Scan for the cell matching the given text and deliver its [X, Y] coordinate at center. 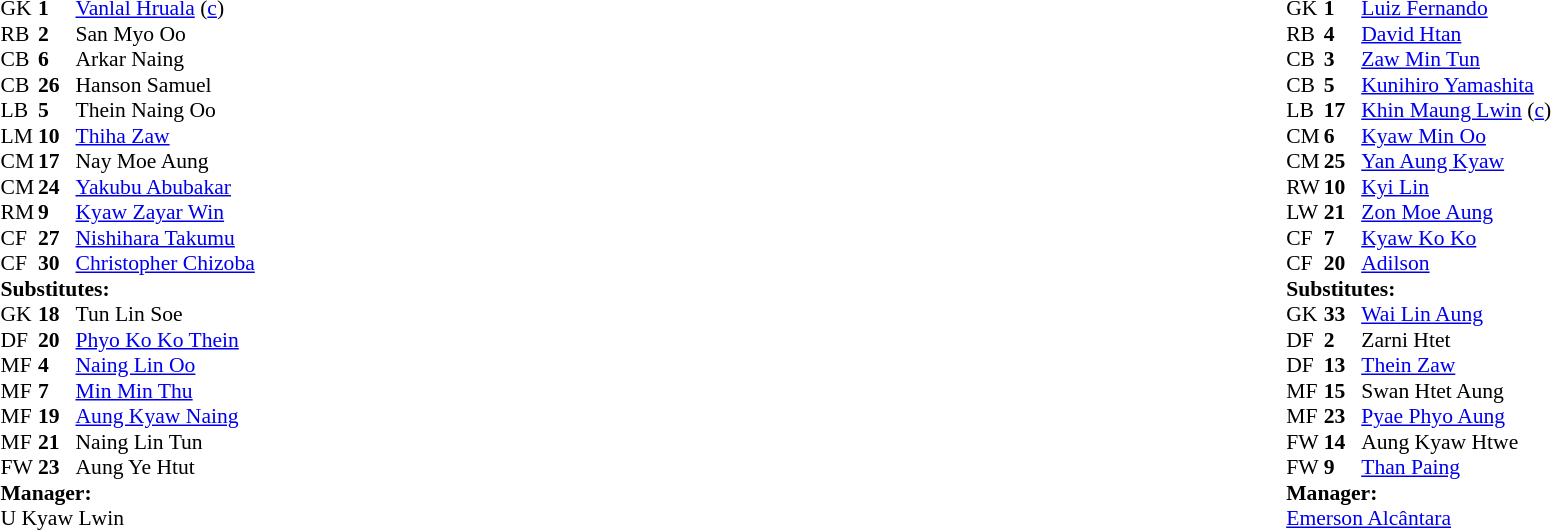
15 [1343, 391]
Khin Maung Lwin (c) [1456, 111]
Wai Lin Aung [1456, 315]
Thein Naing Oo [166, 111]
Kunihiro Yamashita [1456, 85]
24 [57, 187]
LM [19, 136]
Arkar Naing [166, 59]
Pyae Phyo Aung [1456, 417]
Aung Kyaw Naing [166, 417]
Thein Zaw [1456, 365]
RW [1305, 187]
13 [1343, 365]
27 [57, 238]
Kyaw Min Oo [1456, 136]
San Myo Oo [166, 34]
Tun Lin Soe [166, 315]
Nay Moe Aung [166, 161]
33 [1343, 315]
David Htan [1456, 34]
Zon Moe Aung [1456, 213]
Kyaw Zayar Win [166, 213]
Than Paing [1456, 467]
Aung Ye Htut [166, 467]
Yakubu Abubakar [166, 187]
Phyo Ko Ko Thein [166, 340]
Nishihara Takumu [166, 238]
Swan Htet Aung [1456, 391]
LW [1305, 213]
Adilson [1456, 263]
Naing Lin Tun [166, 442]
Zaw Min Tun [1456, 59]
30 [57, 263]
Kyaw Ko Ko [1456, 238]
Thiha Zaw [166, 136]
Zarni Htet [1456, 340]
3 [1343, 59]
18 [57, 315]
14 [1343, 442]
19 [57, 417]
26 [57, 85]
Naing Lin Oo [166, 365]
Kyi Lin [1456, 187]
Christopher Chizoba [166, 263]
Aung Kyaw Htwe [1456, 442]
Min Min Thu [166, 391]
Hanson Samuel [166, 85]
RM [19, 213]
25 [1343, 161]
Yan Aung Kyaw [1456, 161]
